Search for the cell housing the specified text and yield its [x, y] center coordinate. 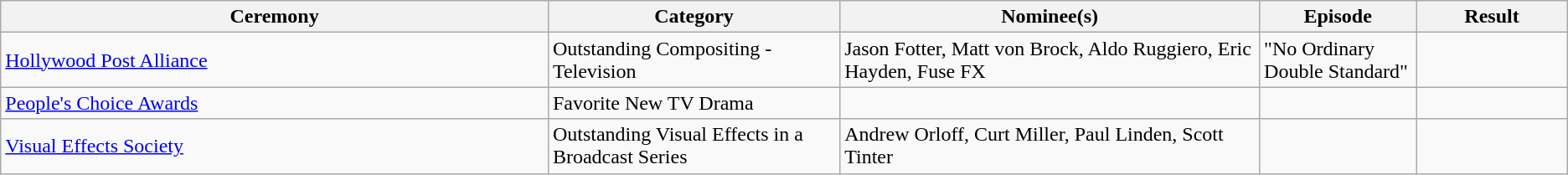
Outstanding Visual Effects in a Broadcast Series [694, 146]
Jason Fotter, Matt von Brock, Aldo Ruggiero, Eric Hayden, Fuse FX [1050, 60]
People's Choice Awards [275, 103]
Favorite New TV Drama [694, 103]
Nominee(s) [1050, 17]
"No Ordinary Double Standard" [1338, 60]
Andrew Orloff, Curt Miller, Paul Linden, Scott Tinter [1050, 146]
Result [1492, 17]
Episode [1338, 17]
Category [694, 17]
Outstanding Compositing - Television [694, 60]
Visual Effects Society [275, 146]
Ceremony [275, 17]
Hollywood Post Alliance [275, 60]
